From the cell containing the given text, extract its center point as (x, y) coordinate. 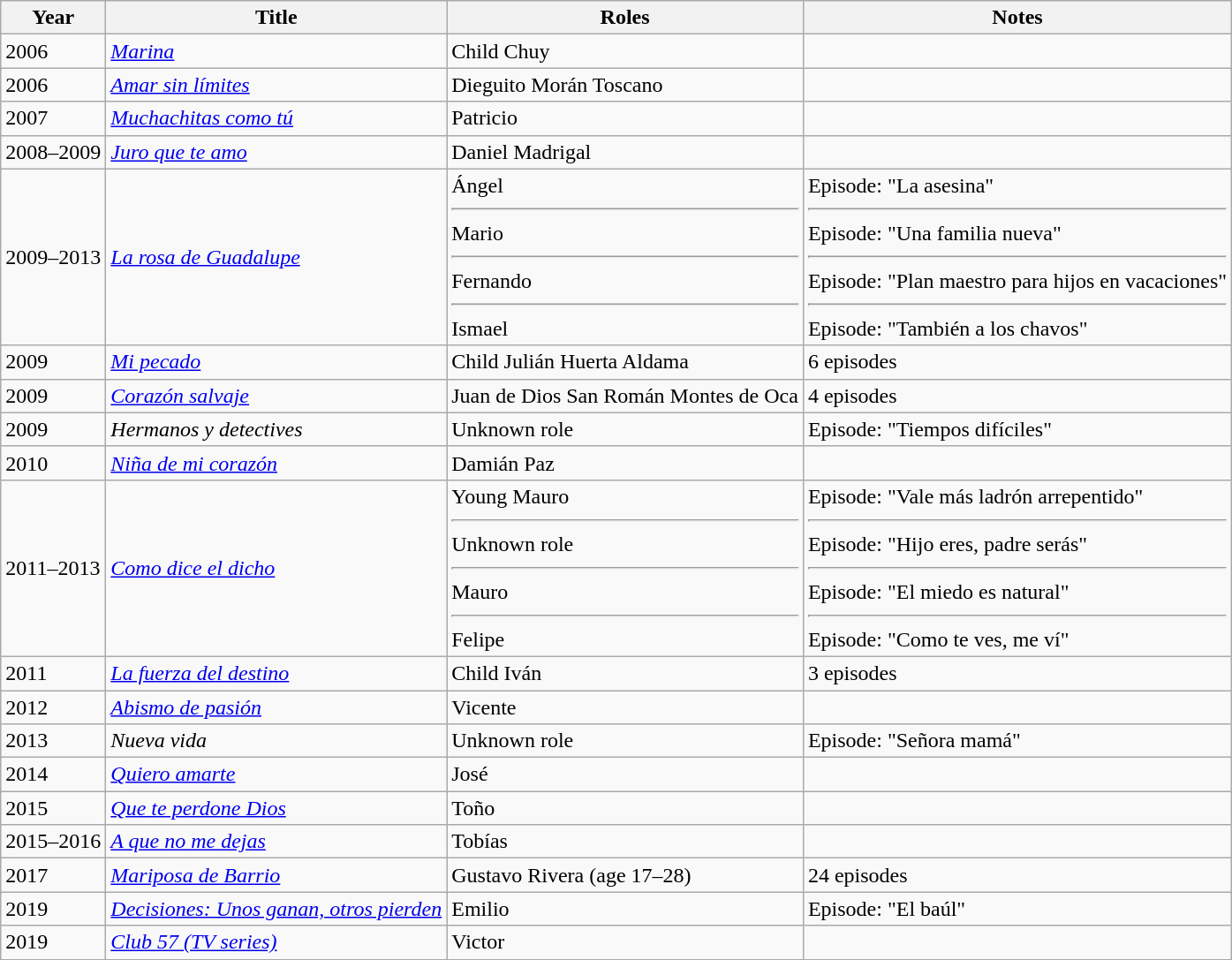
Abismo de pasión (276, 707)
Quiero amarte (276, 775)
Mariposa de Barrio (276, 875)
Club 57 (TV series) (276, 942)
2017 (53, 875)
Episode: "Tiempos difíciles" (1017, 429)
Gustavo Rivera (age 17–28) (625, 875)
6 episodes (1017, 362)
Como dice el dicho (276, 568)
Niña de mi corazón (276, 463)
Decisiones: Unos ganan, otros pierden (276, 909)
Dieguito Morán Toscano (625, 85)
Vicente (625, 707)
2008–2009 (53, 152)
2013 (53, 741)
2015–2016 (53, 842)
Tobías (625, 842)
Episode: "Señora mamá" (1017, 741)
La rosa de Guadalupe (276, 257)
Daniel Madrigal (625, 152)
José (625, 775)
Que te perdone Dios (276, 808)
Title (276, 18)
2011 (53, 673)
2014 (53, 775)
La fuerza del destino (276, 673)
Young MauroUnknown roleMauroFelipe (625, 568)
Victor (625, 942)
A que no me dejas (276, 842)
3 episodes (1017, 673)
Year (53, 18)
Patricio (625, 118)
24 episodes (1017, 875)
2012 (53, 707)
Nueva vida (276, 741)
2010 (53, 463)
Hermanos y detectives (276, 429)
Damián Paz (625, 463)
Muchachitas como tú (276, 118)
Child Iván (625, 673)
2011–2013 (53, 568)
2015 (53, 808)
2009–2013 (53, 257)
Roles (625, 18)
Toño (625, 808)
Notes (1017, 18)
Amar sin límites (276, 85)
Mi pecado (276, 362)
Juro que te amo (276, 152)
Emilio (625, 909)
Episode: "El baúl" (1017, 909)
4 episodes (1017, 396)
Child Chuy (625, 51)
Marina (276, 51)
Episode: "Vale más ladrón arrepentido"Episode: "Hijo eres, padre serás"Episode: "El miedo es natural"Episode: "Como te ves, me ví" (1017, 568)
2007 (53, 118)
Juan de Dios San Román Montes de Oca (625, 396)
Episode: "La asesina"Episode: "Una familia nueva"Episode: "Plan maestro para hijos en vacaciones"Episode: "También a los chavos" (1017, 257)
Child Julián Huerta Aldama (625, 362)
ÁngelMarioFernandoIsmael (625, 257)
Corazón salvaje (276, 396)
